Pinpoint the cell where the given text exists, returning its [x, y] midpoint coordinate. 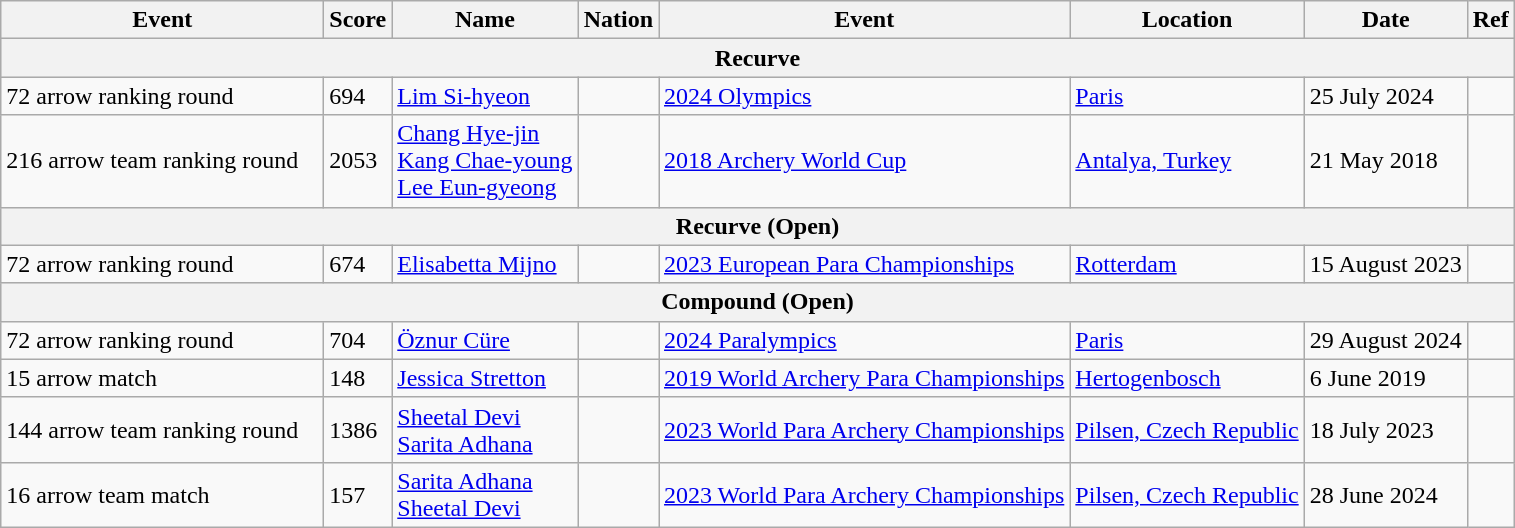
216 arrow team ranking round [162, 161]
Chang Hye-jinKang Chae-youngLee Eun-gyeong [485, 161]
Recurve [758, 58]
16 arrow team match [162, 494]
Öznur Cüre [485, 340]
Antalya, Turkey [1187, 161]
Rotterdam [1187, 264]
Lim Si-hyeon [485, 96]
Ref [1490, 20]
704 [358, 340]
Compound (Open) [758, 302]
Elisabetta Mijno [485, 264]
674 [358, 264]
157 [358, 494]
Nation [618, 20]
144 arrow team ranking round [162, 430]
Score [358, 20]
2023 European Para Championships [864, 264]
Sheetal DeviSarita Adhana [485, 430]
15 August 2023 [1386, 264]
15 arrow match [162, 378]
2024 Paralympics [864, 340]
21 May 2018 [1386, 161]
2024 Olympics [864, 96]
Jessica Stretton [485, 378]
29 August 2024 [1386, 340]
Sarita AdhanaSheetal Devi [485, 494]
28 June 2024 [1386, 494]
Hertogenbosch [1187, 378]
1386 [358, 430]
Date [1386, 20]
18 July 2023 [1386, 430]
2053 [358, 161]
148 [358, 378]
25 July 2024 [1386, 96]
2019 World Archery Para Championships [864, 378]
6 June 2019 [1386, 378]
Recurve (Open) [758, 226]
694 [358, 96]
2018 Archery World Cup [864, 161]
Location [1187, 20]
Name [485, 20]
